Return [x, y] of the center of cell containing provided text 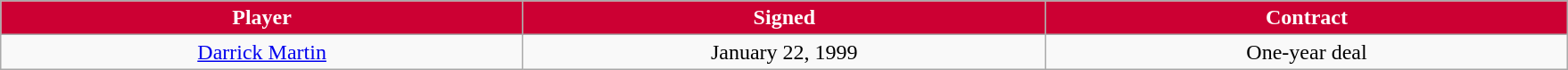
January 22, 1999 [784, 52]
Darrick Martin [262, 52]
Contract [1307, 18]
Signed [784, 18]
One-year deal [1307, 52]
Player [262, 18]
